Determine the [X, Y] coordinate at the center of the cell enclosing the given text.  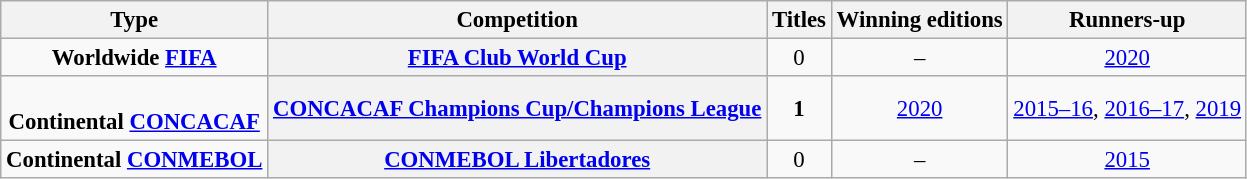
Continental CONMEBOL [134, 160]
Continental CONCACAF [134, 108]
2015 [1127, 160]
Competition [518, 20]
Winning editions [920, 20]
Type [134, 20]
CONMEBOL Libertadores [518, 160]
1 [800, 108]
Titles [800, 20]
2015–16, 2016–17, 2019 [1127, 108]
Worldwide FIFA [134, 58]
CONCACAF Champions Cup/Champions League [518, 108]
Runners-up [1127, 20]
FIFA Club World Cup [518, 58]
